Provide the [x, y] coordinate of the cell's center where the given text is located.  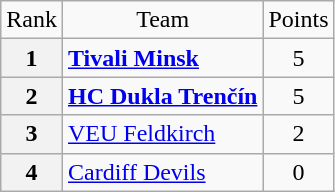
0 [298, 172]
Points [298, 20]
HC Dukla Trenčín [162, 96]
3 [32, 134]
Tivali Minsk [162, 58]
1 [32, 58]
4 [32, 172]
Rank [32, 20]
Team [162, 20]
VEU Feldkirch [162, 134]
Cardiff Devils [162, 172]
